Search for the cell housing the specified text and yield its [x, y] center coordinate. 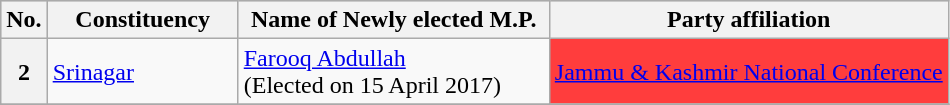
Farooq Abdullah(Elected on 15 April 2017) [394, 72]
Constituency [142, 20]
No. [24, 20]
2 [24, 72]
Srinagar [142, 72]
Party affiliation [748, 20]
Name of Newly elected M.P. [394, 20]
Jammu & Kashmir National Conference [748, 72]
